For the text-containing cell, return its midpoint in [X, Y] coordinate format. 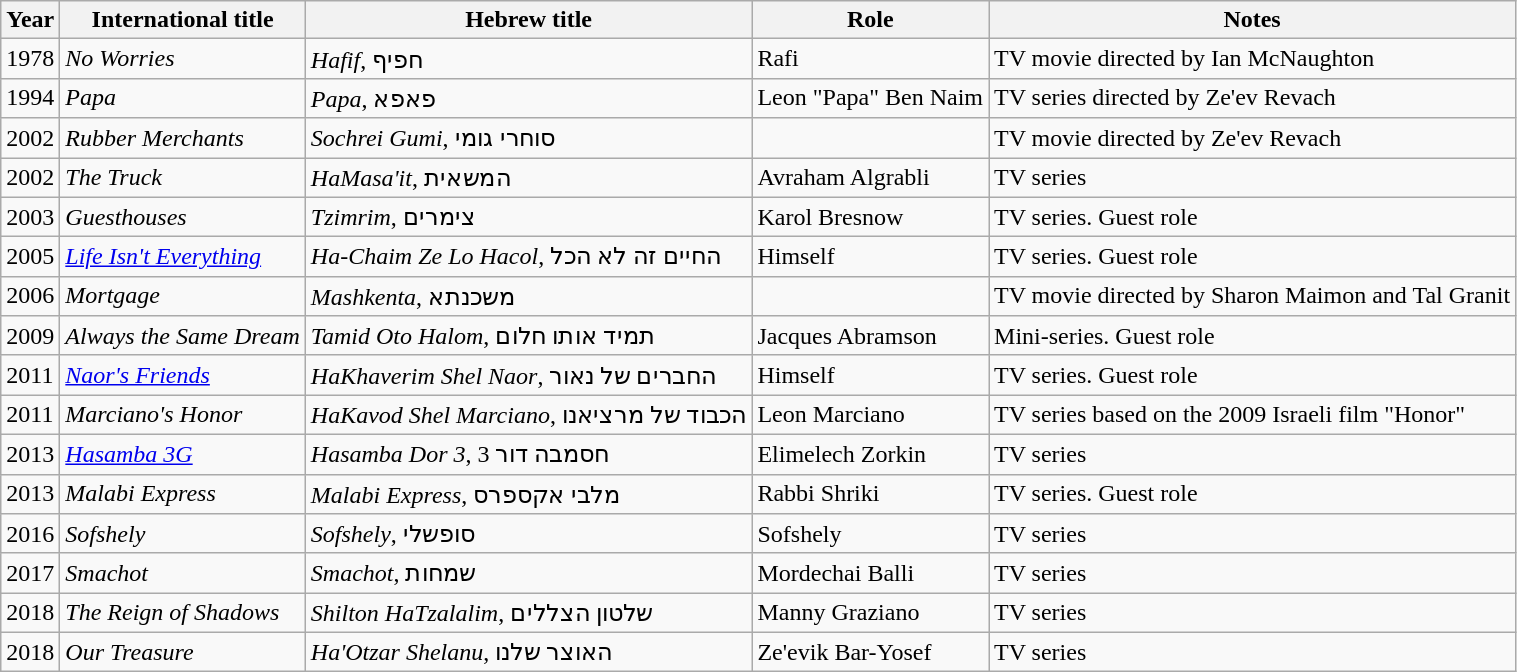
Sofshely, סופשלי [528, 534]
Leon "Papa" Ben Naim [870, 98]
Naor's Friends [182, 375]
2016 [30, 534]
Guesthouses [182, 217]
HaKavod Shel Marciano, הכבוד של מרציאנו [528, 415]
Rubber Merchants [182, 138]
1978 [30, 59]
Mashkenta, משכנתא [528, 296]
HaMasa'it, המשאית [528, 178]
The Truck [182, 178]
Tamid Oto Halom, תמיד אותו חלום [528, 336]
Jacques Abramson [870, 336]
Smachot, שמחות [528, 573]
Papa [182, 98]
Leon Marciano [870, 415]
Tzimrim, צימרים [528, 217]
Sochrei Gumi, סוחרי גומי [528, 138]
Rabbi Shriki [870, 494]
TV movie directed by Ian McNaughton [1252, 59]
International title [182, 20]
Malabi Express, מלבי אקספרס [528, 494]
Year [30, 20]
Ha-Chaim Ze Lo Hacol, החיים זה לא הכל [528, 257]
Always the Same Dream [182, 336]
Karol Bresnow [870, 217]
The Reign of Shadows [182, 613]
Life Isn't Everything [182, 257]
HaKhaverim Shel Naor, החברים של נאור [528, 375]
No Worries [182, 59]
Papa, פאפא [528, 98]
Avraham Algrabli [870, 178]
2017 [30, 573]
Shilton HaTzalalim, שלטון הצללים [528, 613]
Hafif, חפיף [528, 59]
Elimelech Zorkin [870, 454]
2006 [30, 296]
Ze'evik Bar-Yosef [870, 652]
Mortgage [182, 296]
Our Treasure [182, 652]
TV movie directed by Ze'ev Revach [1252, 138]
Role [870, 20]
2005 [30, 257]
Notes [1252, 20]
Mini-series. Guest role [1252, 336]
Malabi Express [182, 494]
Mordechai Balli [870, 573]
TV series based on the 2009 Israeli film "Honor" [1252, 415]
TV series directed by Ze'ev Revach [1252, 98]
2003 [30, 217]
2009 [30, 336]
Hasamba 3G [182, 454]
Smachot [182, 573]
1994 [30, 98]
TV movie directed by Sharon Maimon and Tal Granit [1252, 296]
Manny Graziano [870, 613]
Hasamba Dor 3, חסמבה דור 3 [528, 454]
Hebrew title [528, 20]
Ha'Otzar Shelanu, האוצר שלנו [528, 652]
Rafi [870, 59]
Marciano's Honor [182, 415]
